From the cell containing the given text, extract its center point as (x, y) coordinate. 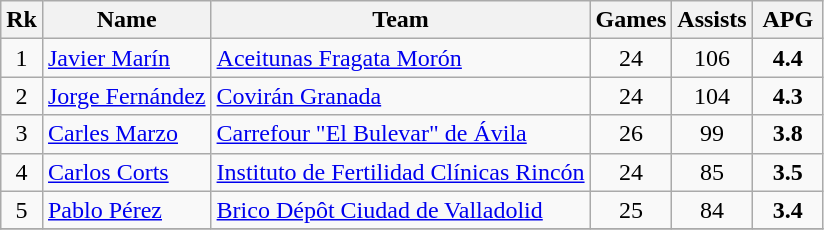
Brico Dépôt Ciudad de Valladolid (400, 210)
APG (788, 20)
Carles Marzo (126, 134)
Aceitunas Fragata Morón (400, 58)
Covirán Granada (400, 96)
Assists (712, 20)
Instituto de Fertilidad Clínicas Rincón (400, 172)
3.5 (788, 172)
Pablo Pérez (126, 210)
Rk (22, 20)
1 (22, 58)
Carrefour "El Bulevar" de Ávila (400, 134)
Carlos Corts (126, 172)
3.4 (788, 210)
4 (22, 172)
4.3 (788, 96)
3.8 (788, 134)
Team (400, 20)
Name (126, 20)
85 (712, 172)
4.4 (788, 58)
25 (631, 210)
5 (22, 210)
106 (712, 58)
104 (712, 96)
99 (712, 134)
Javier Marín (126, 58)
3 (22, 134)
Games (631, 20)
Jorge Fernández (126, 96)
84 (712, 210)
26 (631, 134)
2 (22, 96)
